Return the (x, y) coordinate for the center point of the cell that contains the specified text.  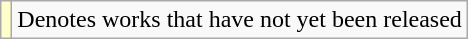
Denotes works that have not yet been released (240, 20)
